From the cell containing the given text, extract its center point as [x, y] coordinate. 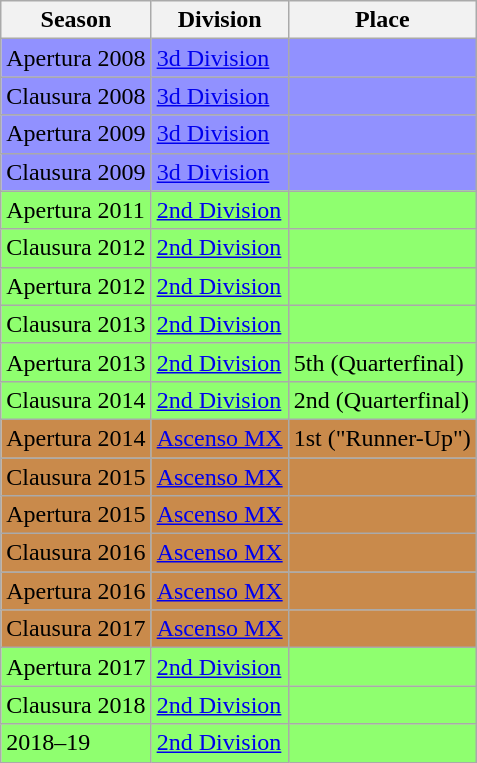
Clausura 2015 [76, 477]
Division [220, 20]
Clausura 2013 [76, 324]
Clausura 2017 [76, 629]
Apertura 2011 [76, 210]
2nd (Quarterfinal) [382, 400]
Clausura 2014 [76, 400]
Season [76, 20]
Clausura 2008 [76, 96]
Clausura 2009 [76, 172]
Apertura 2017 [76, 667]
Apertura 2015 [76, 515]
Apertura 2014 [76, 438]
Apertura 2012 [76, 286]
2018–19 [76, 743]
Apertura 2016 [76, 591]
5th (Quarterfinal) [382, 362]
Apertura 2008 [76, 58]
Apertura 2013 [76, 362]
Clausura 2018 [76, 705]
Clausura 2016 [76, 553]
1st ("Runner-Up") [382, 438]
Clausura 2012 [76, 248]
Place [382, 20]
Apertura 2009 [76, 134]
